Search for the cell housing the specified text and yield its [x, y] center coordinate. 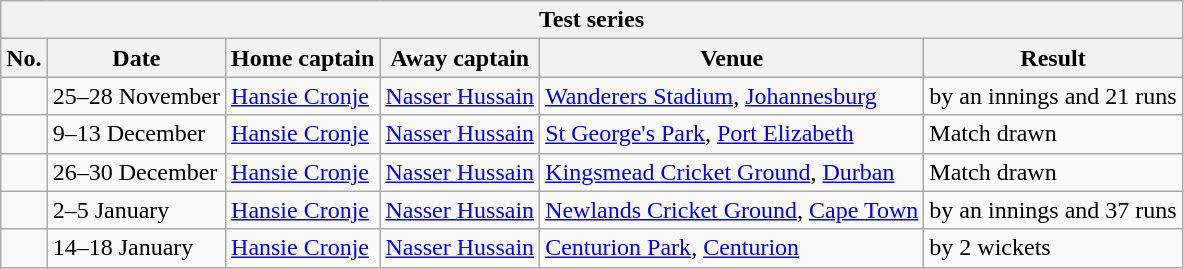
Result [1053, 58]
Newlands Cricket Ground, Cape Town [732, 210]
26–30 December [136, 172]
Test series [592, 20]
St George's Park, Port Elizabeth [732, 134]
Centurion Park, Centurion [732, 248]
Venue [732, 58]
25–28 November [136, 96]
2–5 January [136, 210]
Home captain [303, 58]
9–13 December [136, 134]
Kingsmead Cricket Ground, Durban [732, 172]
14–18 January [136, 248]
by an innings and 37 runs [1053, 210]
No. [24, 58]
by 2 wickets [1053, 248]
Date [136, 58]
Away captain [460, 58]
Wanderers Stadium, Johannesburg [732, 96]
by an innings and 21 runs [1053, 96]
